Scan for the cell matching the given text and deliver its (x, y) coordinate at center. 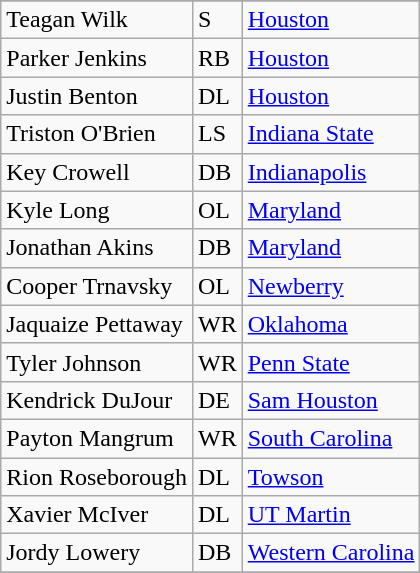
Justin Benton (97, 96)
Jordy Lowery (97, 553)
Kendrick DuJour (97, 400)
LS (217, 134)
Triston O'Brien (97, 134)
Penn State (331, 362)
Teagan Wilk (97, 20)
Rion Roseborough (97, 477)
DE (217, 400)
Towson (331, 477)
Kyle Long (97, 210)
Newberry (331, 286)
South Carolina (331, 438)
Indiana State (331, 134)
Sam Houston (331, 400)
RB (217, 58)
Key Crowell (97, 172)
Tyler Johnson (97, 362)
Jonathan Akins (97, 248)
Payton Mangrum (97, 438)
Western Carolina (331, 553)
Cooper Trnavsky (97, 286)
Parker Jenkins (97, 58)
Xavier McIver (97, 515)
Indianapolis (331, 172)
Oklahoma (331, 324)
UT Martin (331, 515)
S (217, 20)
Jaquaize Pettaway (97, 324)
